Scan for the cell matching the given text and deliver its [X, Y] coordinate at center. 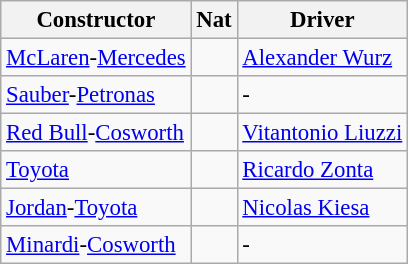
Red Bull-Cosworth [96, 133]
Vitantonio Liuzzi [322, 133]
Constructor [96, 20]
Ricardo Zonta [322, 170]
Minardi-Cosworth [96, 245]
Jordan-Toyota [96, 208]
McLaren-Mercedes [96, 58]
Driver [322, 20]
Sauber-Petronas [96, 95]
Alexander Wurz [322, 58]
Nicolas Kiesa [322, 208]
Nat [214, 20]
Toyota [96, 170]
